Identify which cell holds the provided text, then report its (x, y) central coordinate. 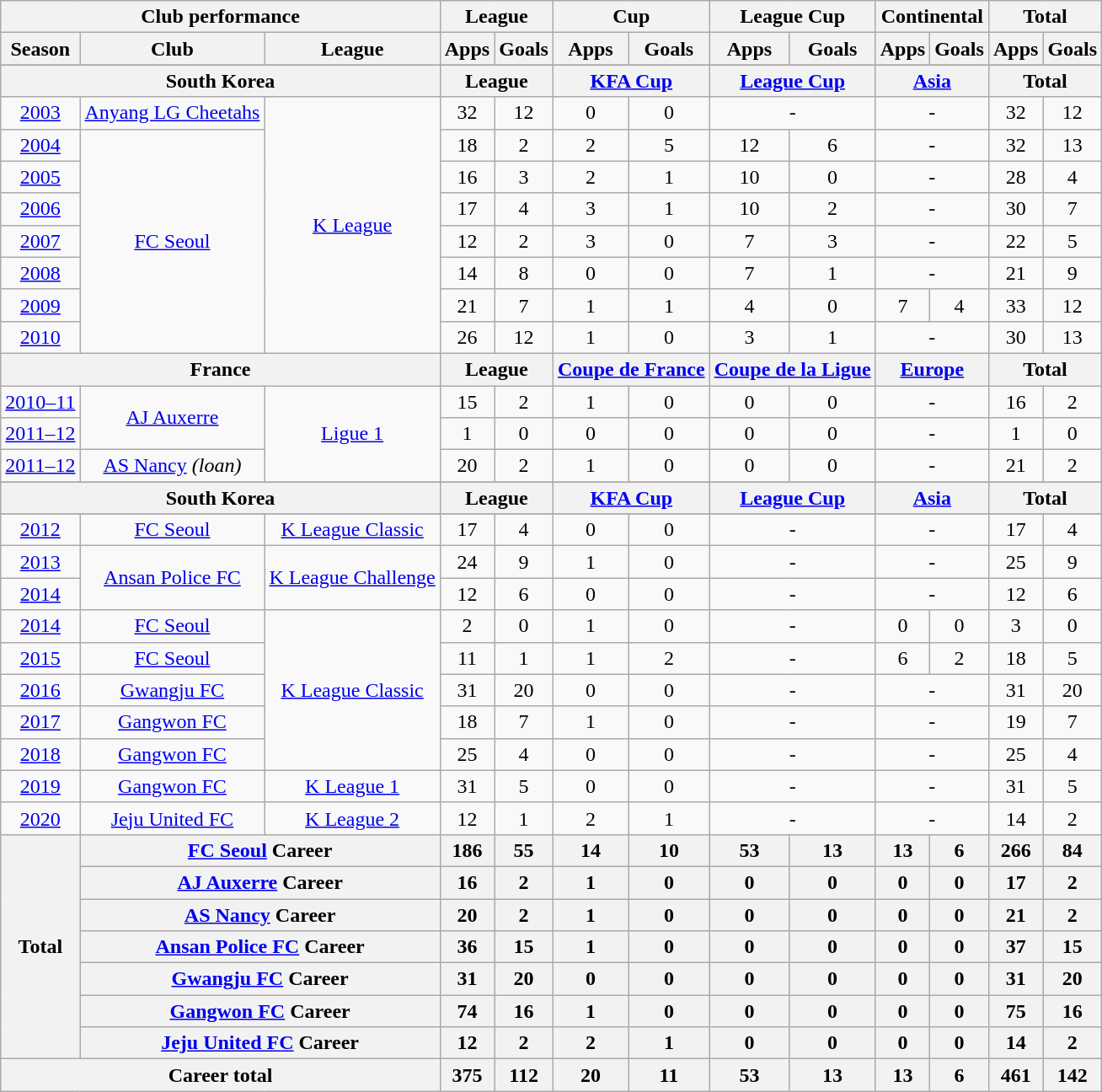
2013 (40, 562)
112 (524, 1075)
2009 (40, 305)
186 (467, 850)
19 (1015, 722)
2010 (40, 337)
Cup (631, 17)
75 (1015, 1011)
2003 (40, 113)
8 (524, 273)
AS Nancy (loan) (172, 466)
Season (40, 49)
Continental (932, 17)
2006 (40, 209)
461 (1015, 1075)
Ansan Police FC (172, 578)
2018 (40, 754)
2004 (40, 145)
Gangwon FC Career (259, 1011)
AJ Auxerre Career (259, 882)
Jeju United FC Career (259, 1043)
France (221, 369)
28 (1015, 177)
Coupe de France (631, 369)
26 (467, 337)
22 (1015, 241)
2015 (40, 658)
Gwangju FC Career (259, 979)
Club (172, 49)
Jeju United FC (172, 818)
Anyang LG Cheetahs (172, 113)
FC Seoul Career (259, 850)
Ansan Police FC Career (259, 947)
Europe (932, 369)
84 (1073, 850)
36 (467, 947)
2005 (40, 177)
2010–11 (40, 402)
K League 1 (352, 786)
55 (524, 850)
2016 (40, 690)
K League Challenge (352, 578)
AJ Auxerre (172, 418)
Coupe de la Ligue (792, 369)
142 (1073, 1075)
Gwangju FC (172, 690)
2019 (40, 786)
33 (1015, 305)
AS Nancy Career (259, 914)
Club performance (221, 17)
2008 (40, 273)
K League (352, 225)
24 (467, 562)
375 (467, 1075)
2020 (40, 818)
Career total (221, 1075)
K League 2 (352, 818)
Ligue 1 (352, 434)
2007 (40, 241)
37 (1015, 947)
266 (1015, 850)
2012 (40, 530)
2017 (40, 722)
74 (467, 1011)
